Capture the cell that displays the provided text and extract its [X, Y] central coordinate. 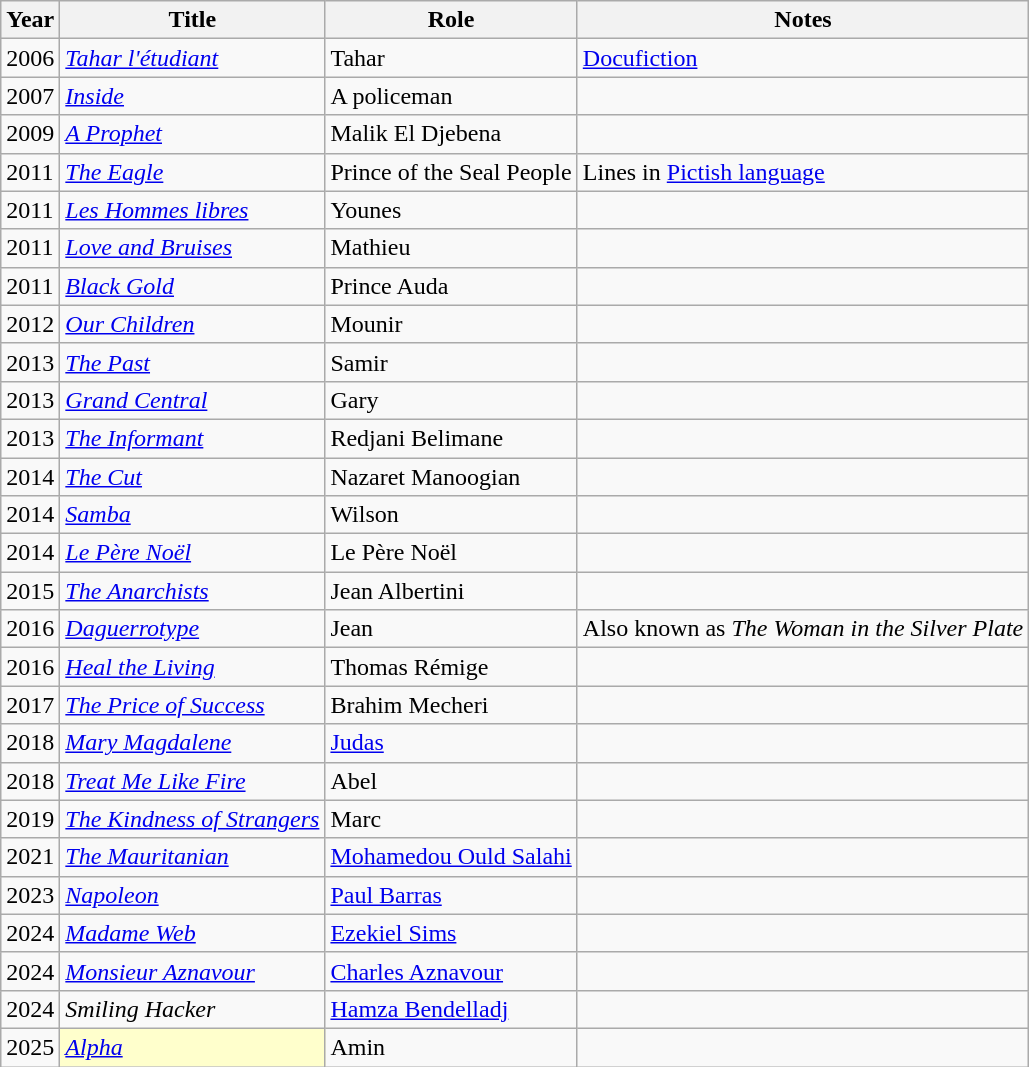
2021 [30, 857]
Notes [802, 20]
Hamza Bendelladj [451, 1009]
Inside [192, 96]
Prince Auda [451, 286]
Title [192, 20]
Marc [451, 819]
Year [30, 20]
Mohamedou Ould Salahi [451, 857]
Ezekiel Sims [451, 933]
A policeman [451, 96]
Les Hommes libres [192, 210]
Madame Web [192, 933]
The Cut [192, 477]
Daguerrotype [192, 629]
Tahar [451, 58]
Mathieu [451, 248]
Also known as The Woman in the Silver Plate [802, 629]
Grand Central [192, 400]
Paul Barras [451, 895]
Abel [451, 781]
The Kindness of Strangers [192, 819]
Charles Aznavour [451, 971]
Jean Albertini [451, 591]
Prince of the Seal People [451, 172]
Wilson [451, 515]
The Price of Success [192, 705]
Mary Magdalene [192, 743]
Gary [451, 400]
Monsieur Aznavour [192, 971]
2012 [30, 324]
Lines in Pictish language [802, 172]
The Mauritanian [192, 857]
2017 [30, 705]
Redjani Belimane [451, 438]
2025 [30, 1047]
Black Gold [192, 286]
Amin [451, 1047]
Judas [451, 743]
Napoleon [192, 895]
Treat Me Like Fire [192, 781]
Samir [451, 362]
Tahar l'étudiant [192, 58]
Nazaret Manoogian [451, 477]
Malik El Djebena [451, 134]
2023 [30, 895]
Thomas Rémige [451, 667]
Younes [451, 210]
The Informant [192, 438]
Mounir [451, 324]
2009 [30, 134]
Love and Bruises [192, 248]
Heal the Living [192, 667]
Brahim Mecheri [451, 705]
2007 [30, 96]
The Past [192, 362]
The Eagle [192, 172]
Samba [192, 515]
2019 [30, 819]
Smiling Hacker [192, 1009]
The Anarchists [192, 591]
Role [451, 20]
Jean [451, 629]
2006 [30, 58]
Our Children [192, 324]
2015 [30, 591]
A Prophet [192, 134]
Docufiction [802, 58]
Alpha [192, 1047]
